Return [X, Y] of the center of cell containing provided text 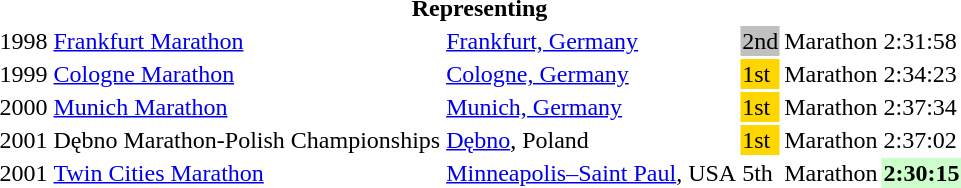
2:37:34 [922, 107]
Dębno, Poland [592, 140]
Minneapolis–Saint Paul, USA [592, 173]
Munich, Germany [592, 107]
2:34:23 [922, 74]
2:31:58 [922, 41]
Cologne, Germany [592, 74]
Munich Marathon [247, 107]
5th [760, 173]
Twin Cities Marathon [247, 173]
Cologne Marathon [247, 74]
Frankfurt Marathon [247, 41]
Frankfurt, Germany [592, 41]
2:30:15 [922, 173]
2:37:02 [922, 140]
Dębno Marathon-Polish Championships [247, 140]
2nd [760, 41]
